For the text-containing cell, return its midpoint in [x, y] coordinate format. 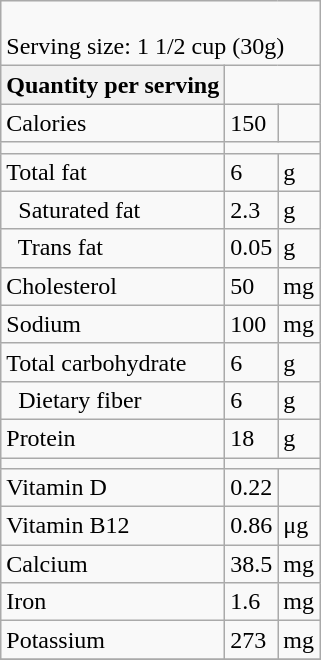
1.6 [252, 602]
Trans fat [113, 248]
38.5 [252, 564]
0.86 [252, 526]
150 [252, 123]
0.05 [252, 248]
Serving size: 1 1/2 cup (30g) [160, 34]
Cholesterol [113, 286]
Calories [113, 123]
Potassium [113, 640]
100 [252, 324]
Iron [113, 602]
Quantity per serving [113, 85]
Vitamin B12 [113, 526]
Sodium [113, 324]
Total carbohydrate [113, 362]
μg [299, 526]
18 [252, 438]
Dietary fiber [113, 400]
Protein [113, 438]
0.22 [252, 488]
273 [252, 640]
Total fat [113, 172]
2.3 [252, 210]
Vitamin D [113, 488]
Saturated fat [113, 210]
Calcium [113, 564]
50 [252, 286]
